For the text-containing cell, return its midpoint in [x, y] coordinate format. 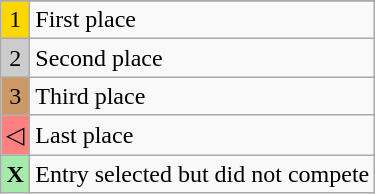
Third place [202, 96]
X [16, 173]
1 [16, 20]
3 [16, 96]
2 [16, 58]
Second place [202, 58]
First place [202, 20]
◁ [16, 135]
Entry selected but did not compete [202, 173]
Last place [202, 135]
